Locate the cell with the specified text and output its (x, y) center coordinate. 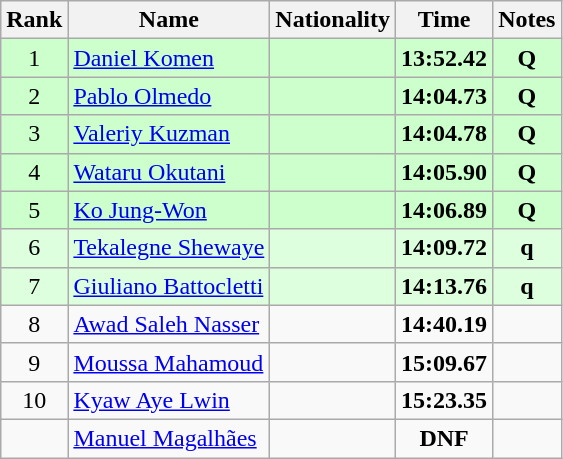
Giuliano Battocletti (169, 286)
15:23.35 (444, 400)
Manuel Magalhães (169, 438)
1 (34, 58)
Pablo Olmedo (169, 96)
2 (34, 96)
Nationality (333, 20)
14:40.19 (444, 324)
14:04.73 (444, 96)
DNF (444, 438)
Kyaw Aye Lwin (169, 400)
Time (444, 20)
14:04.78 (444, 134)
15:09.67 (444, 362)
14:13.76 (444, 286)
14:05.90 (444, 172)
14:06.89 (444, 210)
4 (34, 172)
Notes (527, 20)
Tekalegne Shewaye (169, 248)
7 (34, 286)
5 (34, 210)
Rank (34, 20)
9 (34, 362)
10 (34, 400)
8 (34, 324)
3 (34, 134)
6 (34, 248)
Awad Saleh Nasser (169, 324)
14:09.72 (444, 248)
Moussa Mahamoud (169, 362)
13:52.42 (444, 58)
Wataru Okutani (169, 172)
Name (169, 20)
Daniel Komen (169, 58)
Valeriy Kuzman (169, 134)
Ko Jung-Won (169, 210)
